Capture the cell that displays the provided text and extract its (x, y) central coordinate. 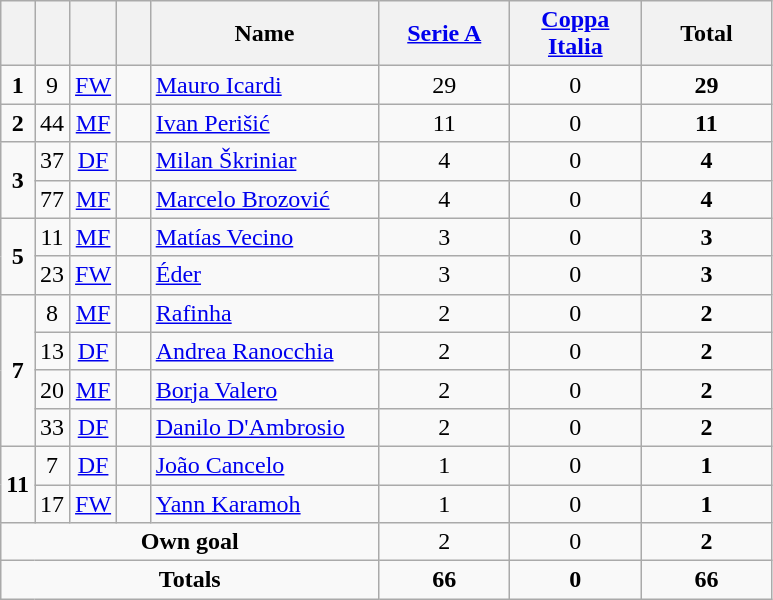
Name (264, 34)
Serie A (444, 34)
17 (52, 503)
9 (52, 85)
20 (52, 389)
Totals (190, 580)
Rafinha (264, 313)
5 (18, 256)
Matías Vecino (264, 237)
77 (52, 199)
Coppa Italia (576, 34)
Total (706, 34)
23 (52, 275)
8 (52, 313)
Borja Valero (264, 389)
Danilo D'Ambrosio (264, 427)
Marcelo Brozović (264, 199)
Éder (264, 275)
Yann Karamoh (264, 503)
37 (52, 161)
Own goal (190, 542)
44 (52, 123)
Milan Škriniar (264, 161)
33 (52, 427)
13 (52, 351)
Mauro Icardi (264, 85)
Andrea Ranocchia (264, 351)
João Cancelo (264, 465)
Ivan Perišić (264, 123)
